Capture the cell that displays the provided text and extract its [X, Y] central coordinate. 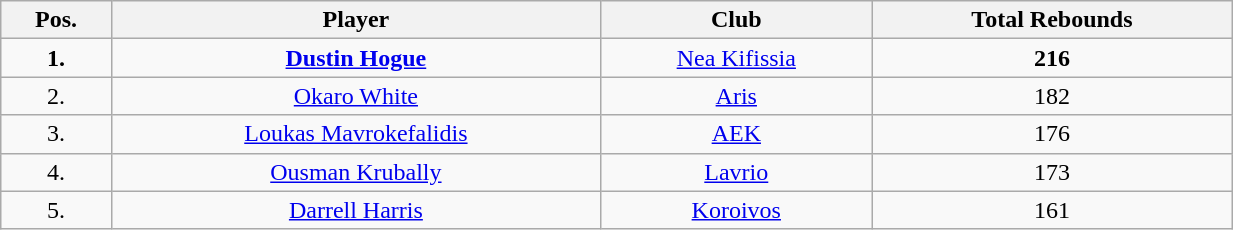
Player [356, 20]
Lavrio [736, 172]
Koroivos [736, 210]
176 [1052, 134]
5. [56, 210]
Ousman Krubally [356, 172]
AEK [736, 134]
1. [56, 58]
Okaro White [356, 96]
Total Rebounds [1052, 20]
Aris [736, 96]
Loukas Mavrokefalidis [356, 134]
3. [56, 134]
Pos. [56, 20]
161 [1052, 210]
4. [56, 172]
216 [1052, 58]
Darrell Harris [356, 210]
182 [1052, 96]
2. [56, 96]
Club [736, 20]
Nea Kifissia [736, 58]
Dustin Hogue [356, 58]
173 [1052, 172]
